Scan for the cell matching the given text and deliver its (X, Y) coordinate at center. 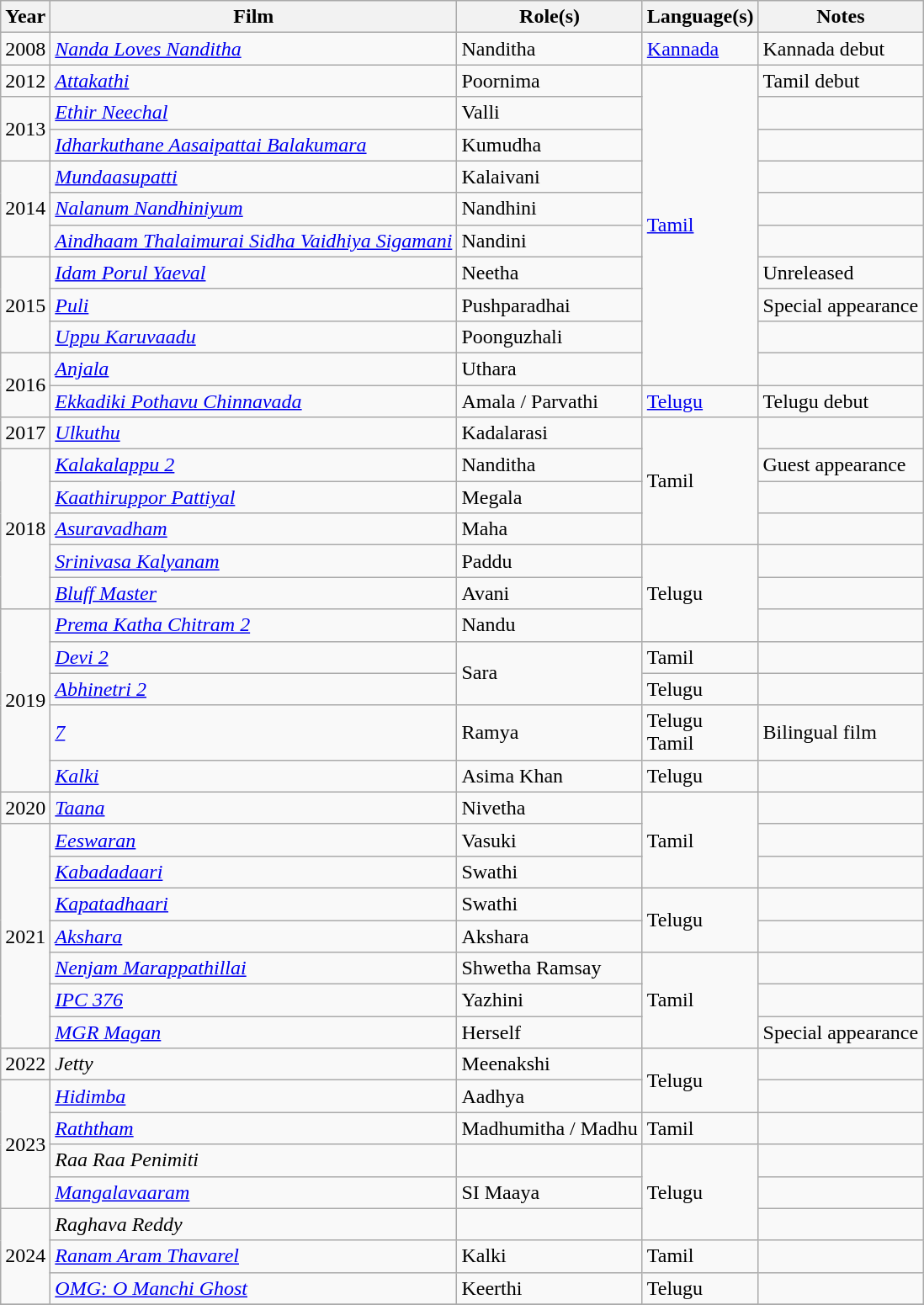
2016 (25, 385)
2015 (25, 305)
Raa Raa Penimiti (254, 1160)
Neetha (550, 273)
Kalakalappu 2 (254, 465)
Role(s) (550, 17)
Yazhini (550, 1000)
Ulkuthu (254, 433)
Srinivasa Kalyanam (254, 561)
Raththam (254, 1128)
MGR Magan (254, 1032)
Idharkuthane Aasaipattai Balakumara (254, 145)
Devi 2 (254, 657)
Eeswaran (254, 840)
Poonguzhali (550, 337)
Raghava Reddy (254, 1224)
Meenakshi (550, 1064)
Bilingual film (841, 732)
2017 (25, 433)
Uthara (550, 369)
Nenjam Marappathillai (254, 968)
Ranam Aram Thavarel (254, 1256)
Language(s) (700, 17)
Anjala (254, 369)
Pushparadhai (550, 305)
Film (254, 17)
TeluguTamil (700, 732)
2019 (25, 700)
Attakathi (254, 81)
OMG: O Manchi Ghost (254, 1288)
Asima Khan (550, 776)
Amala / Parvathi (550, 401)
Uppu Karuvaadu (254, 337)
Kaathiruppor Pattiyal (254, 497)
Nanda Loves Nanditha (254, 49)
Kalaivani (550, 177)
Bluff Master (254, 593)
Kapatadhaari (254, 904)
SI Maaya (550, 1192)
Notes (841, 17)
Idam Porul Yaeval (254, 273)
Nandu (550, 625)
Unreleased (841, 273)
Avani (550, 593)
Valli (550, 113)
Madhumitha / Madhu (550, 1128)
Poornima (550, 81)
Keerthi (550, 1288)
Ethir Neechal (254, 113)
Shwetha Ramsay (550, 968)
Abhinetri 2 (254, 689)
Sara (550, 673)
2012 (25, 81)
Taana (254, 808)
2022 (25, 1064)
2013 (25, 129)
Kabadadaari (254, 872)
Kannada debut (841, 49)
Kadalarasi (550, 433)
2024 (25, 1256)
Kannada (700, 49)
Paddu (550, 561)
Nivetha (550, 808)
Ramya (550, 732)
Nalanum Nandhiniyum (254, 209)
Aadhya (550, 1096)
2021 (25, 936)
Maha (550, 529)
2023 (25, 1144)
Telugu debut (841, 401)
Megala (550, 497)
2008 (25, 49)
Tamil debut (841, 81)
Jetty (254, 1064)
Puli (254, 305)
Guest appearance (841, 465)
Prema Katha Chitram 2 (254, 625)
Hidimba (254, 1096)
Herself (550, 1032)
2018 (25, 529)
Nandini (550, 241)
Ekkadiki Pothavu Chinnavada (254, 401)
2014 (25, 209)
Mundaasupatti (254, 177)
7 (254, 732)
IPC 376 (254, 1000)
Mangalavaaram (254, 1192)
Aindhaam Thalaimurai Sidha Vaidhiya Sigamani (254, 241)
Asuravadham (254, 529)
Nandhini (550, 209)
2020 (25, 808)
Vasuki (550, 840)
Kumudha (550, 145)
Year (25, 17)
